Locate the cell with the specified text and output its (x, y) center coordinate. 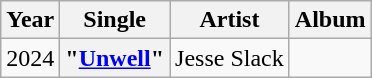
Single (115, 20)
Album (330, 20)
"Unwell" (115, 58)
2024 (30, 58)
Year (30, 20)
Artist (230, 20)
Jesse Slack (230, 58)
